For the text-containing cell, return its midpoint in [x, y] coordinate format. 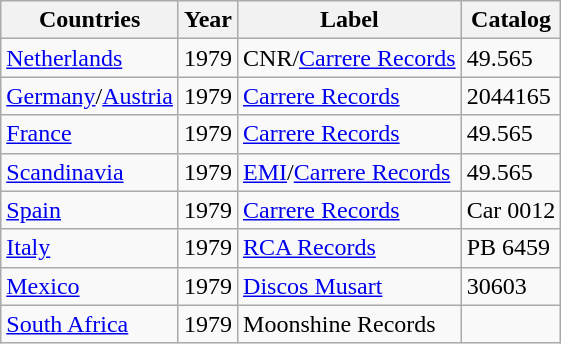
CNR/Carrere Records [350, 58]
Mexico [90, 286]
Label [350, 20]
Car 0012 [511, 210]
Germany/Austria [90, 96]
Scandinavia [90, 172]
PB 6459 [511, 248]
Year [208, 20]
Discos Musart [350, 286]
Italy [90, 248]
EMI/Carrere Records [350, 172]
Countries [90, 20]
2044165 [511, 96]
France [90, 134]
South Africa [90, 324]
Moonshine Records [350, 324]
RCA Records [350, 248]
Spain [90, 210]
Catalog [511, 20]
30603 [511, 286]
Netherlands [90, 58]
